Identify which cell holds the provided text, then report its [X, Y] central coordinate. 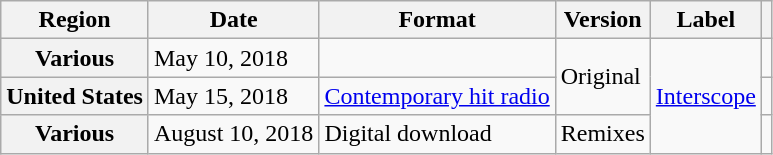
August 10, 2018 [233, 134]
Remixes [602, 134]
Date [233, 20]
Interscope [706, 96]
May 10, 2018 [233, 58]
May 15, 2018 [233, 96]
Label [706, 20]
Original [602, 77]
Format [437, 20]
Region [75, 20]
Digital download [437, 134]
Version [602, 20]
United States [75, 96]
Contemporary hit radio [437, 96]
